Locate the cell with the specified text and output its (X, Y) center coordinate. 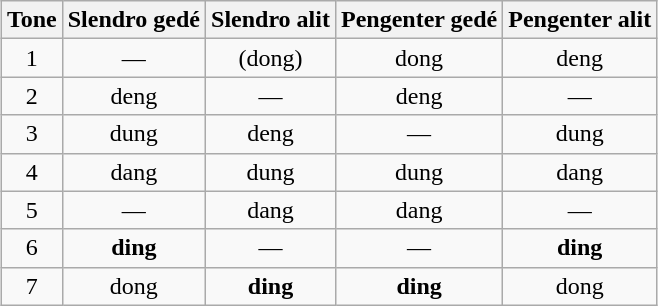
4 (32, 172)
3 (32, 134)
Pengenter alit (580, 20)
7 (32, 286)
6 (32, 248)
Tone (32, 20)
5 (32, 210)
Pengenter gedé (418, 20)
2 (32, 96)
(dong) (271, 58)
1 (32, 58)
Slendro alit (271, 20)
Slendro gedé (134, 20)
